Pinpoint the cell where the given text exists, returning its (X, Y) midpoint coordinate. 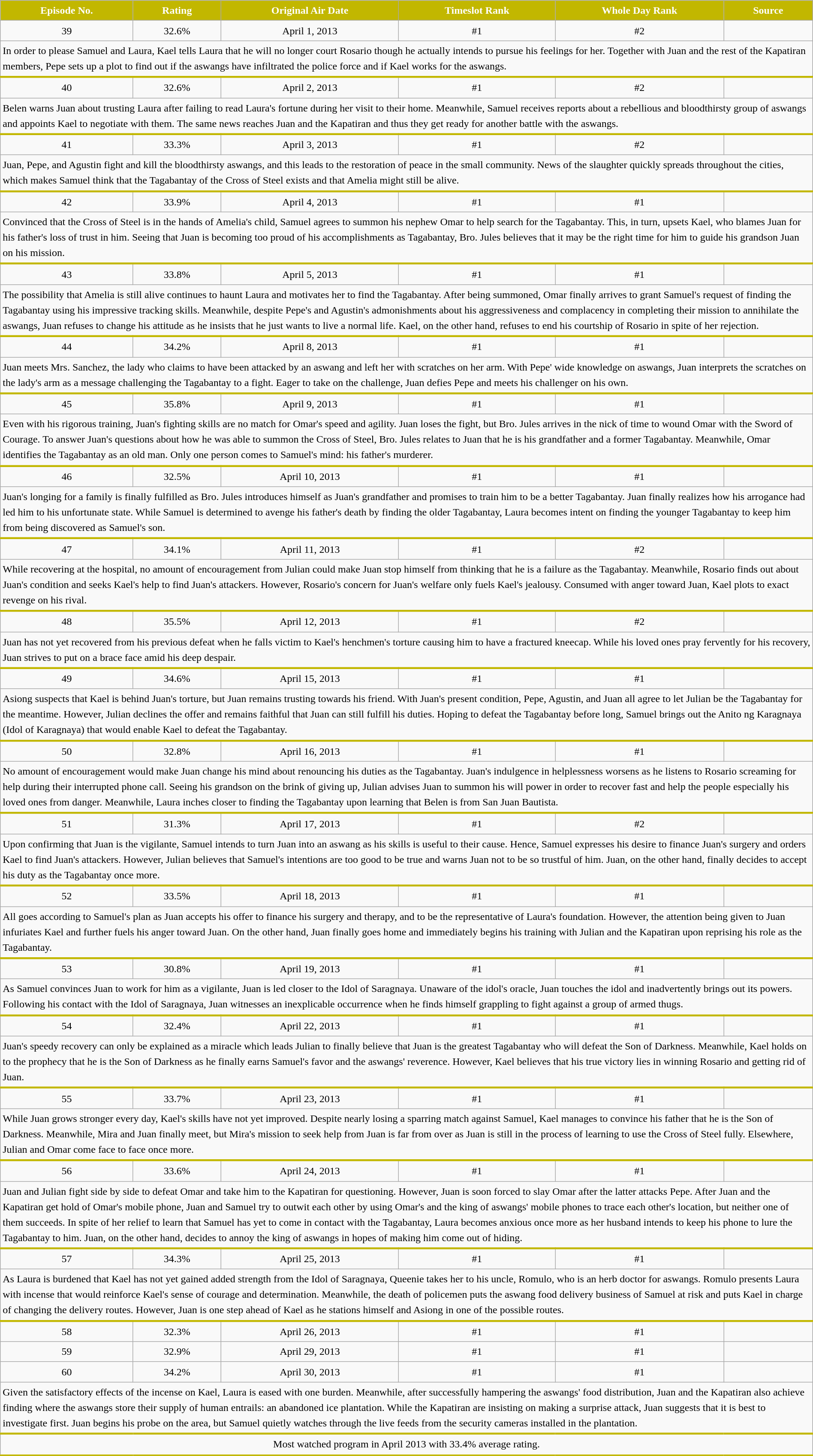
60 (67, 1372)
Timeslot Rank (477, 10)
46 (67, 476)
42 (67, 202)
30.8% (177, 968)
April 8, 2013 (310, 347)
50 (67, 751)
April 11, 2013 (310, 549)
April 30, 2013 (310, 1372)
Rating (177, 10)
52 (67, 896)
33.9% (177, 202)
33.7% (177, 1098)
53 (67, 968)
April 15, 2013 (310, 678)
32.3% (177, 1331)
47 (67, 549)
56 (67, 1171)
59 (67, 1352)
April 2, 2013 (310, 87)
April 9, 2013 (310, 404)
32.5% (177, 476)
April 26, 2013 (310, 1331)
April 22, 2013 (310, 1026)
32.8% (177, 751)
34.3% (177, 1259)
40 (67, 87)
April 25, 2013 (310, 1259)
39 (67, 31)
April 10, 2013 (310, 476)
48 (67, 621)
33.8% (177, 274)
33.5% (177, 896)
April 23, 2013 (310, 1098)
April 29, 2013 (310, 1352)
33.6% (177, 1171)
Source (768, 10)
April 16, 2013 (310, 751)
April 1, 2013 (310, 31)
32.4% (177, 1026)
32.9% (177, 1352)
31.3% (177, 823)
April 5, 2013 (310, 274)
April 3, 2013 (310, 145)
49 (67, 678)
Whole Day Rank (640, 10)
45 (67, 404)
34.6% (177, 678)
35.8% (177, 404)
54 (67, 1026)
51 (67, 823)
April 4, 2013 (310, 202)
43 (67, 274)
41 (67, 145)
Most watched program in April 2013 with 33.4% average rating. (406, 1444)
Episode No. (67, 10)
35.5% (177, 621)
57 (67, 1259)
April 17, 2013 (310, 823)
55 (67, 1098)
34.1% (177, 549)
58 (67, 1331)
April 18, 2013 (310, 896)
April 24, 2013 (310, 1171)
April 12, 2013 (310, 621)
33.3% (177, 145)
Original Air Date (310, 10)
44 (67, 347)
April 19, 2013 (310, 968)
